Detect which cell encompasses the target text, then output its (X, Y) center coordinate. 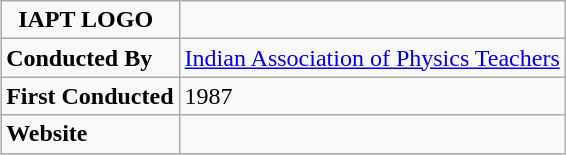
IAPT LOGO (90, 20)
Website (90, 134)
Conducted By (90, 58)
Indian Association of Physics Teachers (372, 58)
First Conducted (90, 96)
1987 (372, 96)
